Search for the cell housing the specified text and yield its [x, y] center coordinate. 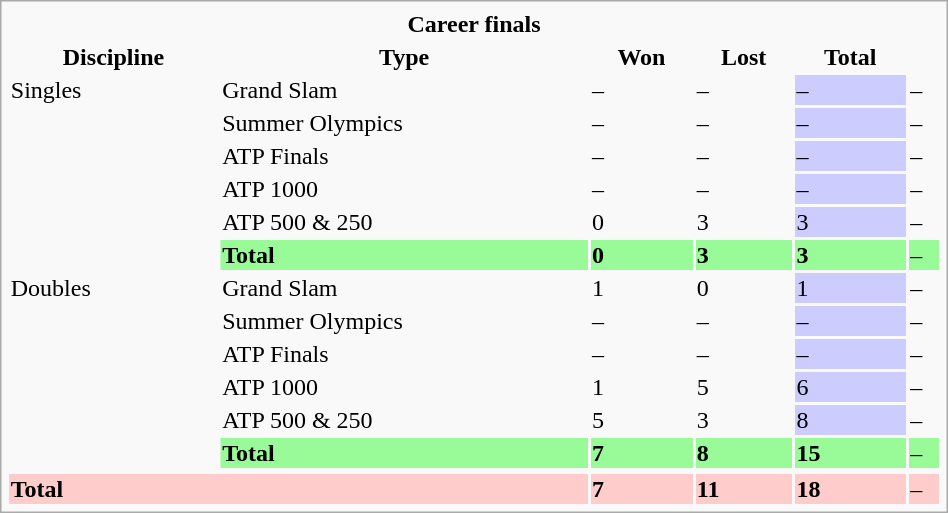
Won [641, 57]
Career finals [474, 24]
Lost [744, 57]
15 [850, 453]
Type [404, 57]
Singles [113, 172]
6 [850, 387]
11 [744, 489]
Discipline [113, 57]
Doubles [113, 370]
18 [850, 489]
